Determine the (x, y) coordinate at the center of the cell enclosing the given text.  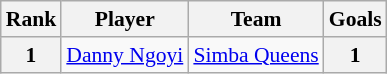
Player (124, 19)
Team (256, 19)
Goals (356, 19)
Danny Ngoyi (124, 55)
Rank (32, 19)
Simba Queens (256, 55)
